Provide the (x, y) coordinate of the cell's center where the given text is located.  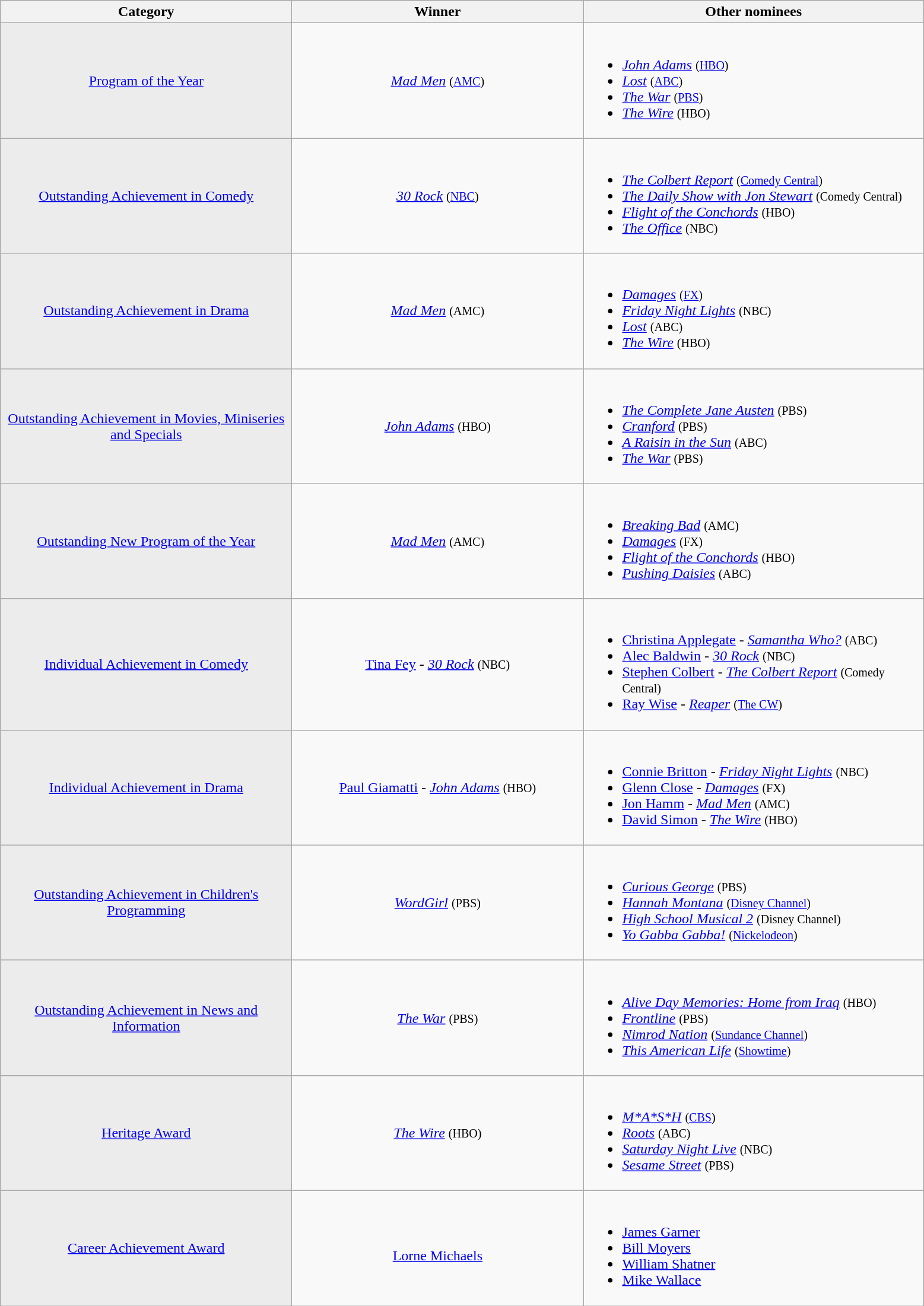
Heritage Award (146, 1133)
Lorne Michaels (438, 1248)
Curious George (PBS)Hannah Montana (Disney Channel)High School Musical 2 (Disney Channel)Yo Gabba Gabba! (Nickelodeon) (754, 903)
The War (PBS) (438, 1018)
John Adams (HBO) (438, 426)
WordGirl (PBS) (438, 903)
30 Rock (NBC) (438, 196)
Winner (438, 12)
Other nominees (754, 12)
John Adams (HBO)Lost (ABC)The War (PBS)The Wire (HBO) (754, 81)
James GarnerBill MoyersWilliam ShatnerMike Wallace (754, 1248)
Outstanding Achievement in Comedy (146, 196)
Category (146, 12)
Career Achievement Award (146, 1248)
Connie Britton - Friday Night Lights (NBC)Glenn Close - Damages (FX)Jon Hamm - Mad Men (AMC)David Simon - The Wire (HBO) (754, 787)
Breaking Bad (AMC)Damages (FX)Flight of the Conchords (HBO)Pushing Daisies (ABC) (754, 541)
Outstanding Achievement in Children's Programming (146, 903)
Individual Achievement in Drama (146, 787)
Outstanding Achievement in Movies, Miniseries and Specials (146, 426)
Outstanding New Program of the Year (146, 541)
M*A*S*H (CBS)Roots (ABC)Saturday Night Live (NBC)Sesame Street (PBS) (754, 1133)
Outstanding Achievement in News and Information (146, 1018)
Outstanding Achievement in Drama (146, 311)
The Complete Jane Austen (PBS)Cranford (PBS)A Raisin in the Sun (ABC)The War (PBS) (754, 426)
Damages (FX)Friday Night Lights (NBC)Lost (ABC)The Wire (HBO) (754, 311)
Individual Achievement in Comedy (146, 665)
The Colbert Report (Comedy Central)The Daily Show with Jon Stewart (Comedy Central)Flight of the Conchords (HBO)The Office (NBC) (754, 196)
Tina Fey - 30 Rock (NBC) (438, 665)
Program of the Year (146, 81)
Paul Giamatti - John Adams (HBO) (438, 787)
The Wire (HBO) (438, 1133)
Christina Applegate - Samantha Who? (ABC)Alec Baldwin - 30 Rock (NBC)Stephen Colbert - The Colbert Report (Comedy Central)Ray Wise - Reaper (The CW) (754, 665)
Alive Day Memories: Home from Iraq (HBO)Frontline (PBS)Nimrod Nation (Sundance Channel)This American Life (Showtime) (754, 1018)
